Search for the cell housing the specified text and yield its [X, Y] center coordinate. 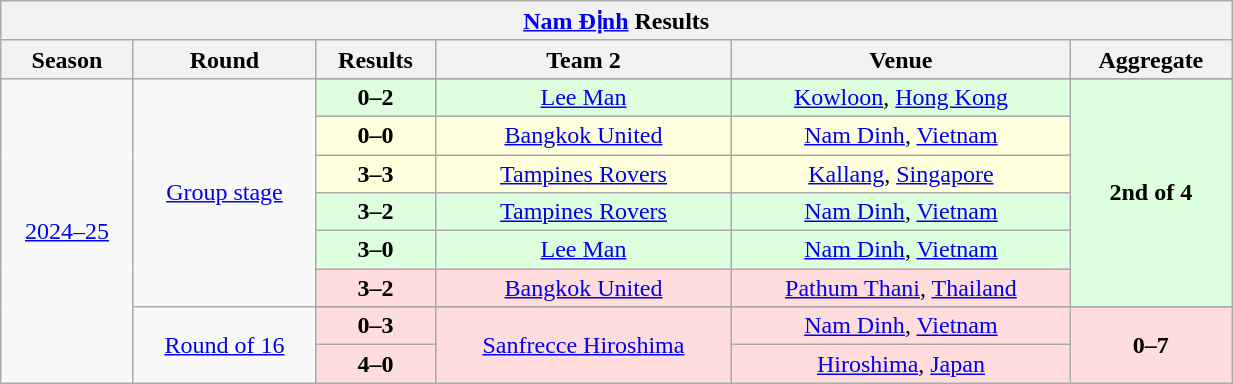
3–3 [376, 173]
Season [67, 59]
Round [224, 59]
0–2 [376, 97]
Results [376, 59]
Team 2 [584, 59]
2024–25 [67, 230]
0–0 [376, 135]
4–0 [376, 364]
Kallang, Singapore [901, 173]
Hiroshima, Japan [901, 364]
Sanfrecce Hiroshima [584, 345]
Group stage [224, 192]
0–7 [1151, 345]
Venue [901, 59]
Kowloon, Hong Kong [901, 97]
Nam Định Results [616, 21]
Pathum Thani, Thailand [901, 288]
Aggregate [1151, 59]
Round of 16 [224, 345]
3–0 [376, 250]
2nd of 4 [1151, 192]
0–3 [376, 326]
